Detect which cell encompasses the target text, then output its [X, Y] center coordinate. 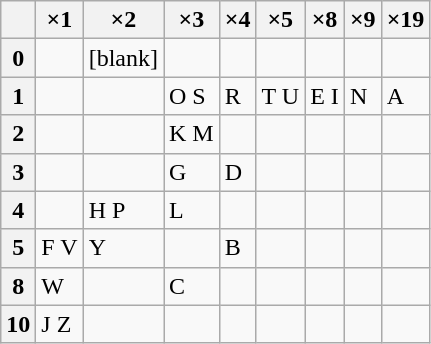
L [192, 210]
×5 [280, 20]
×3 [192, 20]
4 [18, 210]
C [192, 286]
D [238, 172]
J Z [60, 324]
0 [18, 58]
H P [123, 210]
A [406, 96]
2 [18, 134]
×1 [60, 20]
5 [18, 248]
W [60, 286]
8 [18, 286]
T U [280, 96]
B [238, 248]
G [192, 172]
Y [123, 248]
1 [18, 96]
R [238, 96]
E I [325, 96]
×9 [362, 20]
×19 [406, 20]
N [362, 96]
O S [192, 96]
×2 [123, 20]
×8 [325, 20]
F V [60, 248]
K M [192, 134]
3 [18, 172]
×4 [238, 20]
[blank] [123, 58]
10 [18, 324]
